Extract the (x, y) coordinate from the center of the cell holding the provided text.  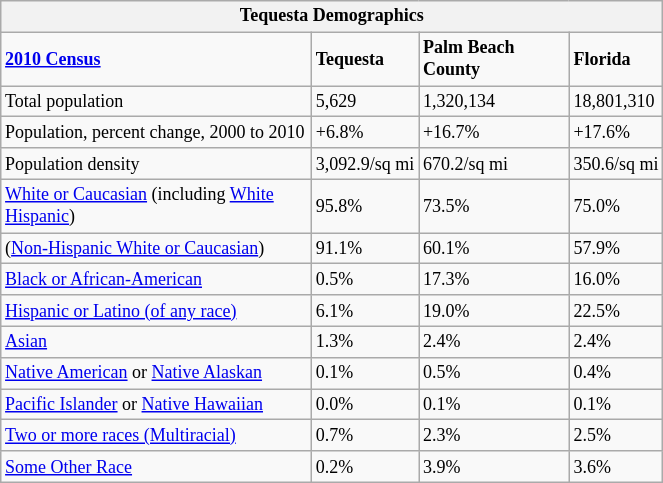
White or Caucasian (including White Hispanic) (156, 206)
0.7% (364, 436)
3,092.9/sq mi (364, 164)
57.9% (616, 248)
Some Other Race (156, 466)
17.3% (494, 280)
350.6/sq mi (616, 164)
2.3% (494, 436)
Native American or Native Alaskan (156, 372)
Total population (156, 102)
Palm Beach County (494, 59)
0.2% (364, 466)
16.0% (616, 280)
Population density (156, 164)
0.4% (616, 372)
3.6% (616, 466)
6.1% (364, 310)
Florida (616, 59)
Tequesta Demographics (332, 16)
+16.7% (494, 132)
Two or more races (Multiracial) (156, 436)
5,629 (364, 102)
75.0% (616, 206)
670.2/sq mi (494, 164)
1.3% (364, 342)
Black or African-American (156, 280)
2010 Census (156, 59)
60.1% (494, 248)
19.0% (494, 310)
Hispanic or Latino (of any race) (156, 310)
95.8% (364, 206)
22.5% (616, 310)
+17.6% (616, 132)
1,320,134 (494, 102)
Tequesta (364, 59)
73.5% (494, 206)
+6.8% (364, 132)
2.5% (616, 436)
0.0% (364, 404)
18,801,310 (616, 102)
Pacific Islander or Native Hawaiian (156, 404)
(Non-Hispanic White or Caucasian) (156, 248)
Asian (156, 342)
Population, percent change, 2000 to 2010 (156, 132)
91.1% (364, 248)
3.9% (494, 466)
